Capture the cell that displays the provided text and extract its [X, Y] central coordinate. 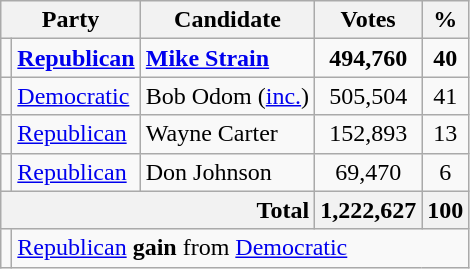
13 [446, 134]
Party [71, 20]
Don Johnson [227, 172]
Candidate [227, 20]
Bob Odom (inc.) [227, 96]
40 [446, 58]
6 [446, 172]
Republican gain from Democratic [240, 248]
Wayne Carter [227, 134]
41 [446, 96]
69,470 [368, 172]
Democratic [76, 96]
1,222,627 [368, 210]
% [446, 20]
152,893 [368, 134]
505,504 [368, 96]
Total [158, 210]
Votes [368, 20]
100 [446, 210]
Mike Strain [227, 58]
494,760 [368, 58]
